Find where the given text appears and provide that cell's center as [x, y] coordinate. 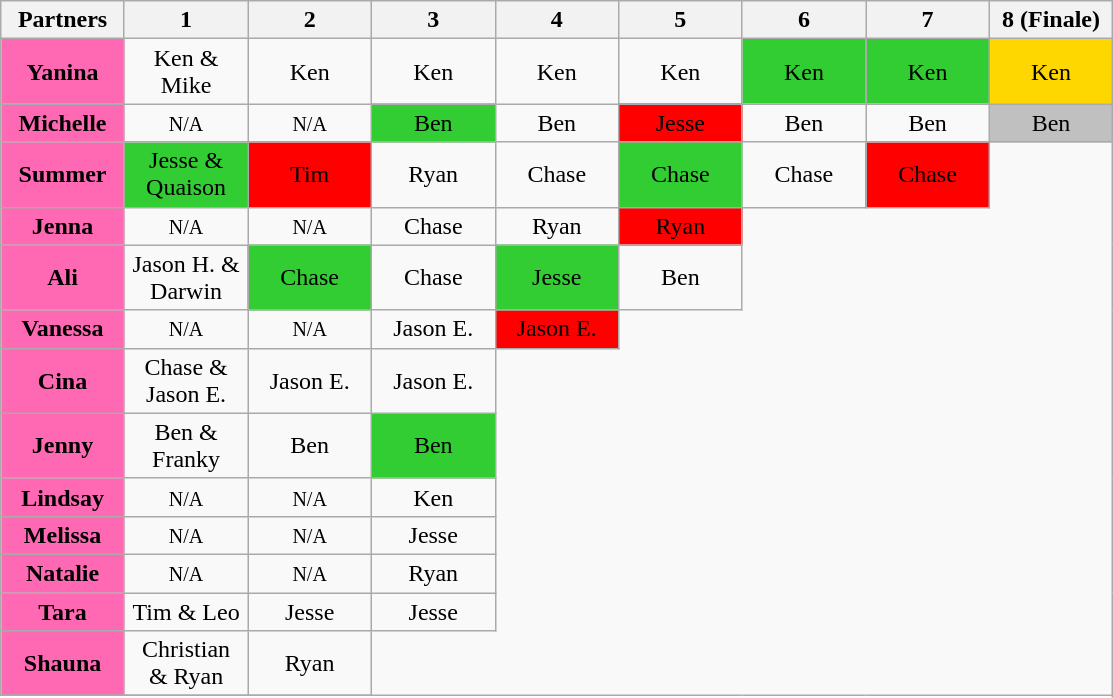
2 [310, 20]
Jenny [63, 446]
3 [433, 20]
Jesse & Quaison [186, 174]
Partners [63, 20]
Summer [63, 174]
Melissa [63, 535]
8 (Finale) [1051, 20]
Natalie [63, 573]
Ali [63, 278]
Tara [63, 611]
Ken & Mike [186, 72]
Shauna [63, 664]
6 [804, 20]
Vanessa [63, 329]
Chase & Jason E. [186, 380]
Jenna [63, 226]
Tim & Leo [186, 611]
Christian & Ryan [186, 664]
Cina [63, 380]
1 [186, 20]
Jason H. & Darwin [186, 278]
5 [681, 20]
Tim [310, 174]
Michelle [63, 123]
7 [928, 20]
Ben & Franky [186, 446]
4 [557, 20]
Lindsay [63, 497]
Yanina [63, 72]
